For the text-containing cell, return its midpoint in (x, y) coordinate format. 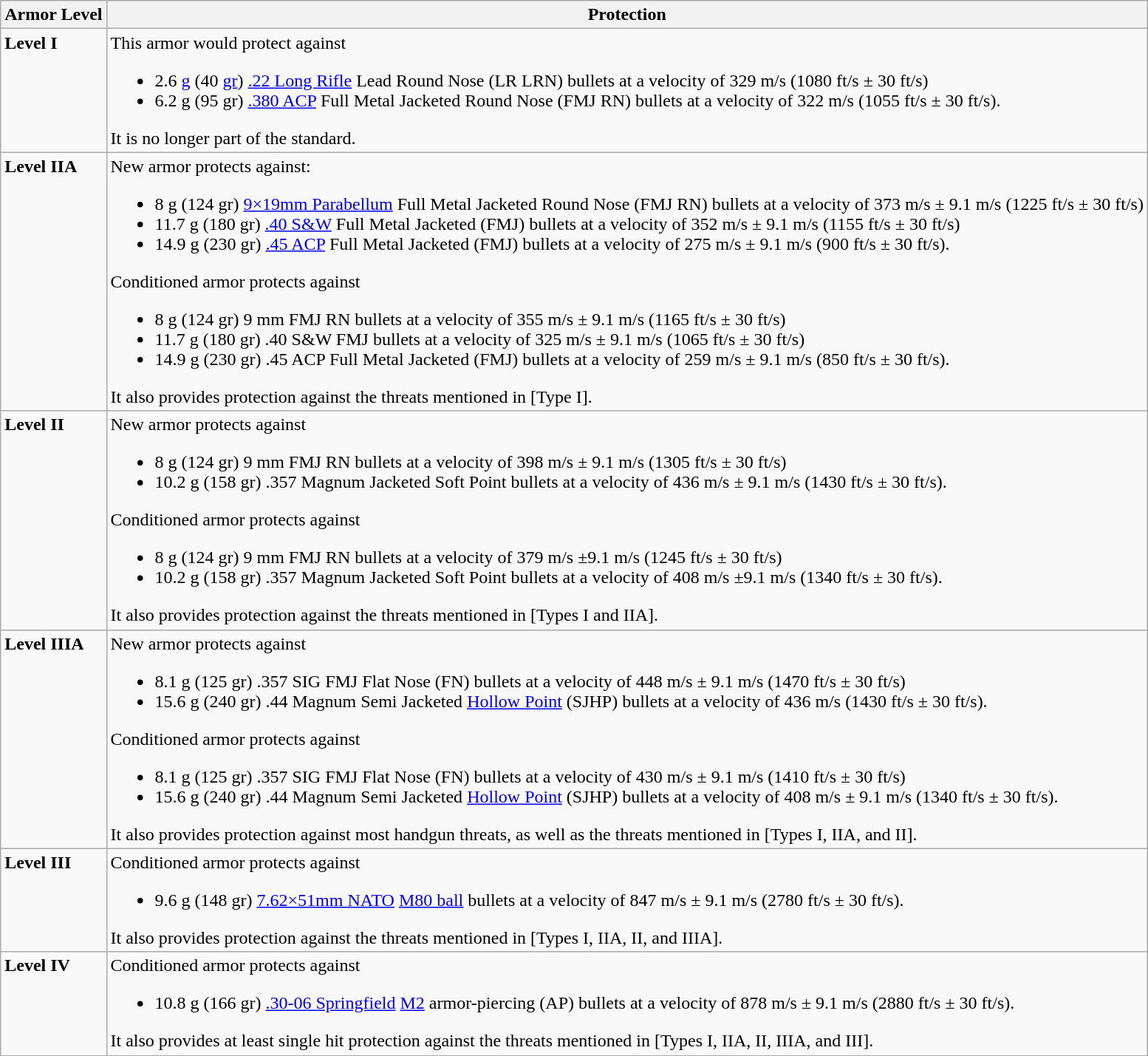
Protection (626, 15)
Level II (53, 520)
Level I (53, 90)
Level IIIA (53, 739)
Level IV (53, 1004)
Level IIA (53, 282)
Level III (53, 900)
Armor Level (53, 15)
